Output the [X, Y] coordinate of the center of the cell containing the given text.  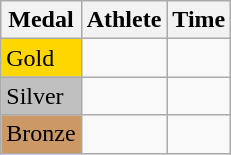
Time [199, 20]
Bronze [41, 134]
Silver [41, 96]
Athlete [124, 20]
Medal [41, 20]
Gold [41, 58]
